Determine the [x, y] coordinate at the center of the cell enclosing the given text.  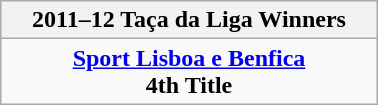
2011–12 Taça da Liga Winners [189, 20]
Sport Lisboa e Benfica4th Title [189, 72]
